Search for the cell housing the specified text and yield its [X, Y] center coordinate. 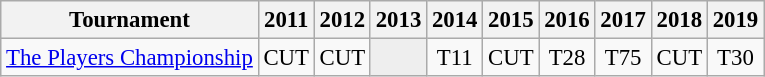
2013 [398, 20]
The Players Championship [130, 58]
T75 [623, 58]
2016 [567, 20]
2019 [735, 20]
2018 [679, 20]
T28 [567, 58]
Tournament [130, 20]
T11 [455, 58]
2015 [511, 20]
2017 [623, 20]
2014 [455, 20]
2011 [286, 20]
2012 [342, 20]
T30 [735, 58]
